Identify which cell holds the provided text, then report its [X, Y] central coordinate. 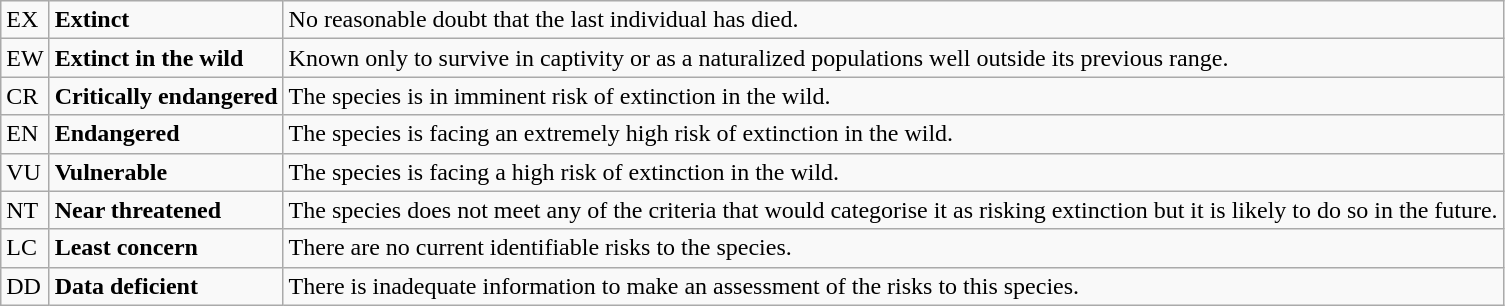
Extinct in the wild [166, 58]
The species is in imminent risk of extinction in the wild. [893, 96]
Data deficient [166, 286]
Least concern [166, 248]
EX [25, 20]
VU [25, 172]
Near threatened [166, 210]
Vulnerable [166, 172]
EN [25, 134]
Critically endangered [166, 96]
The species is facing a high risk of extinction in the wild. [893, 172]
The species is facing an extremely high risk of extinction in the wild. [893, 134]
The species does not meet any of the criteria that would categorise it as risking extinction but it is likely to do so in the future. [893, 210]
No reasonable doubt that the last individual has died. [893, 20]
DD [25, 286]
There are no current identifiable risks to the species. [893, 248]
There is inadequate information to make an assessment of the risks to this species. [893, 286]
NT [25, 210]
EW [25, 58]
LC [25, 248]
CR [25, 96]
Endangered [166, 134]
Extinct [166, 20]
Known only to survive in captivity or as a naturalized populations well outside its previous range. [893, 58]
